Scan for the cell matching the given text and deliver its [x, y] coordinate at center. 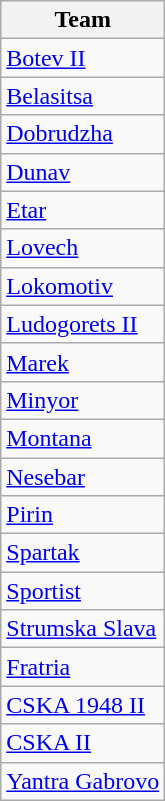
CSKA II [83, 743]
Team [83, 20]
Montana [83, 438]
Yantra Gabrovo [83, 781]
Belasitsa [83, 96]
Dobrudzha [83, 134]
Spartak [83, 553]
Botev II [83, 58]
Minyor [83, 400]
Strumska Slava [83, 629]
Fratria [83, 667]
Pirin [83, 515]
Sportist [83, 591]
CSKA 1948 II [83, 705]
Marek [83, 362]
Ludogorets II [83, 324]
Etar [83, 210]
Lokomotiv [83, 286]
Nesebar [83, 477]
Dunav [83, 172]
Lovech [83, 248]
